Return (x, y) of the center of cell containing provided text 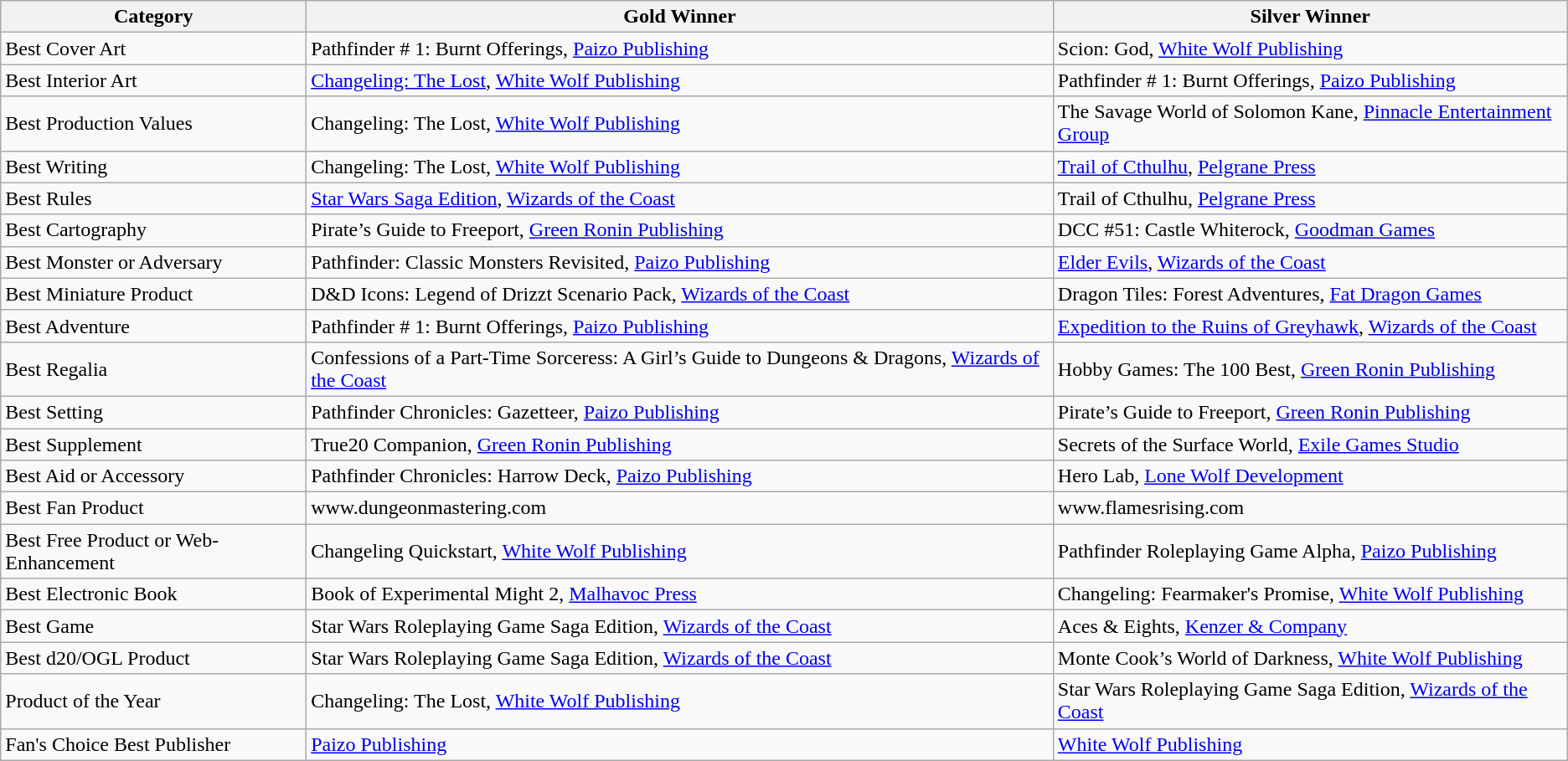
Best Cartography (154, 230)
Hero Lab, Lone Wolf Development (1310, 476)
Best Adventure (154, 326)
Pathfinder Chronicles: Harrow Deck, Paizo Publishing (680, 476)
Best Interior Art (154, 80)
Best d20/OGL Product (154, 658)
D&D Icons: Legend of Drizzt Scenario Pack, Wizards of the Coast (680, 294)
Changeling Quickstart, White Wolf Publishing (680, 551)
Confessions of a Part-Time Sorceress: A Girl’s Guide to Dungeons & Dragons, Wizards of the Coast (680, 368)
Best Miniature Product (154, 294)
Secrets of the Surface World, Exile Games Studio (1310, 445)
Paizo Publishing (680, 744)
Best Writing (154, 167)
DCC #51: Castle Whiterock, Goodman Games (1310, 230)
Scion: God, White Wolf Publishing (1310, 49)
Product of the Year (154, 702)
Pathfinder Roleplaying Game Alpha, Paizo Publishing (1310, 551)
Pathfinder: Classic Monsters Revisited, Paizo Publishing (680, 262)
Fan's Choice Best Publisher (154, 744)
www.flamesrising.com (1310, 508)
Best Monster or Adversary (154, 262)
www.dungeonmastering.com (680, 508)
Hobby Games: The 100 Best, Green Ronin Publishing (1310, 368)
Elder Evils, Wizards of the Coast (1310, 262)
True20 Companion, Green Ronin Publishing (680, 445)
Best Aid or Accessory (154, 476)
Best Fan Product (154, 508)
Best Free Product or Web-Enhancement (154, 551)
Best Rules (154, 198)
Changeling: Fearmaker's Promise, White Wolf Publishing (1310, 594)
Best Regalia (154, 368)
Star Wars Saga Edition, Wizards of the Coast (680, 198)
Gold Winner (680, 17)
The Savage World of Solomon Kane, Pinnacle Entertainment Group (1310, 124)
Category (154, 17)
Aces & Eights, Kenzer & Company (1310, 626)
Best Game (154, 626)
Pathfinder Chronicles: Gazetteer, Paizo Publishing (680, 412)
Book of Experimental Might 2, Malhavoc Press (680, 594)
Best Electronic Book (154, 594)
Expedition to the Ruins of Greyhawk, Wizards of the Coast (1310, 326)
Silver Winner (1310, 17)
Best Setting (154, 412)
Best Production Values (154, 124)
Dragon Tiles: Forest Adventures, Fat Dragon Games (1310, 294)
Best Cover Art (154, 49)
Monte Cook’s World of Darkness, White Wolf Publishing (1310, 658)
White Wolf Publishing (1310, 744)
Best Supplement (154, 445)
